Provide the (X, Y) coordinate of the cell's center where the given text is located.  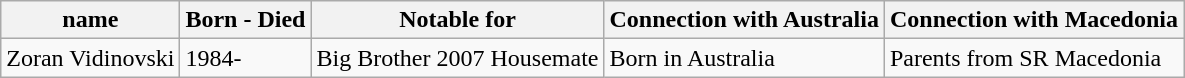
Parents from SR Macedonia (1034, 58)
Connection with Macedonia (1034, 20)
Big Brother 2007 Housemate (458, 58)
Connection with Australia (744, 20)
1984- (246, 58)
Born in Australia (744, 58)
name (90, 20)
Zoran Vidinovski (90, 58)
Notable for (458, 20)
Born - Died (246, 20)
